Provide the (x, y) coordinate of the cell's center where the given text is located.  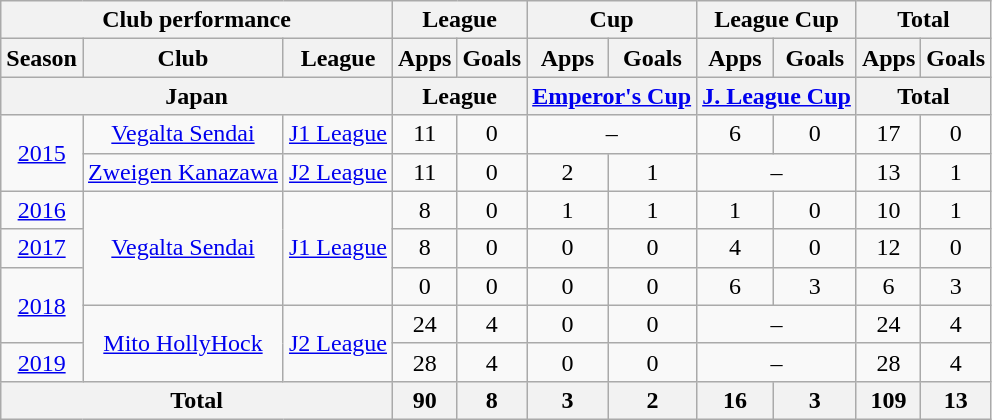
J. League Cup (777, 96)
Japan (197, 96)
Zweigen Kanazawa (182, 172)
Emperor's Cup (612, 96)
Cup (612, 20)
17 (888, 134)
Club performance (197, 20)
2018 (42, 305)
Season (42, 58)
Club (182, 58)
16 (736, 400)
10 (888, 210)
2015 (42, 153)
90 (424, 400)
2017 (42, 248)
109 (888, 400)
2019 (42, 362)
12 (888, 248)
Mito HollyHock (182, 343)
League Cup (777, 20)
2016 (42, 210)
